Pinpoint the cell where the given text exists, returning its [x, y] midpoint coordinate. 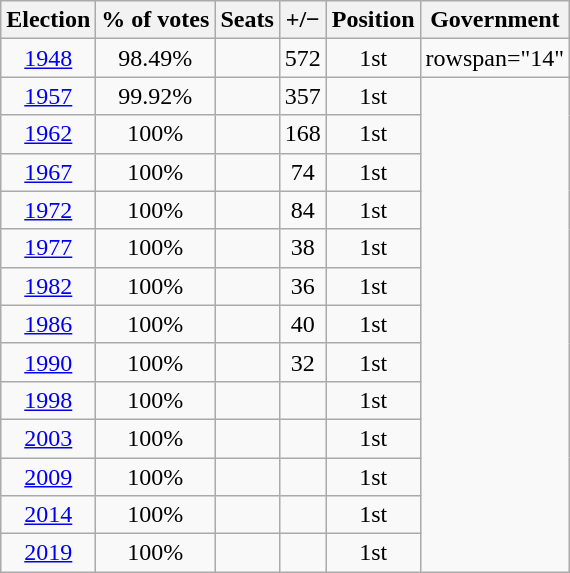
1962 [48, 134]
38 [302, 248]
1998 [48, 400]
2019 [48, 553]
1977 [48, 248]
Government [495, 20]
Seats [247, 20]
1957 [48, 96]
40 [302, 324]
% of votes [156, 20]
84 [302, 210]
2014 [48, 515]
168 [302, 134]
1990 [48, 362]
+/− [302, 20]
36 [302, 286]
1972 [48, 210]
Election [48, 20]
572 [302, 58]
1982 [48, 286]
99.92% [156, 96]
1986 [48, 324]
2009 [48, 477]
2003 [48, 438]
357 [302, 96]
Position [373, 20]
rowspan="14" [495, 58]
98.49% [156, 58]
32 [302, 362]
74 [302, 172]
1948 [48, 58]
1967 [48, 172]
